Output the [X, Y] coordinate of the center of the cell containing the given text.  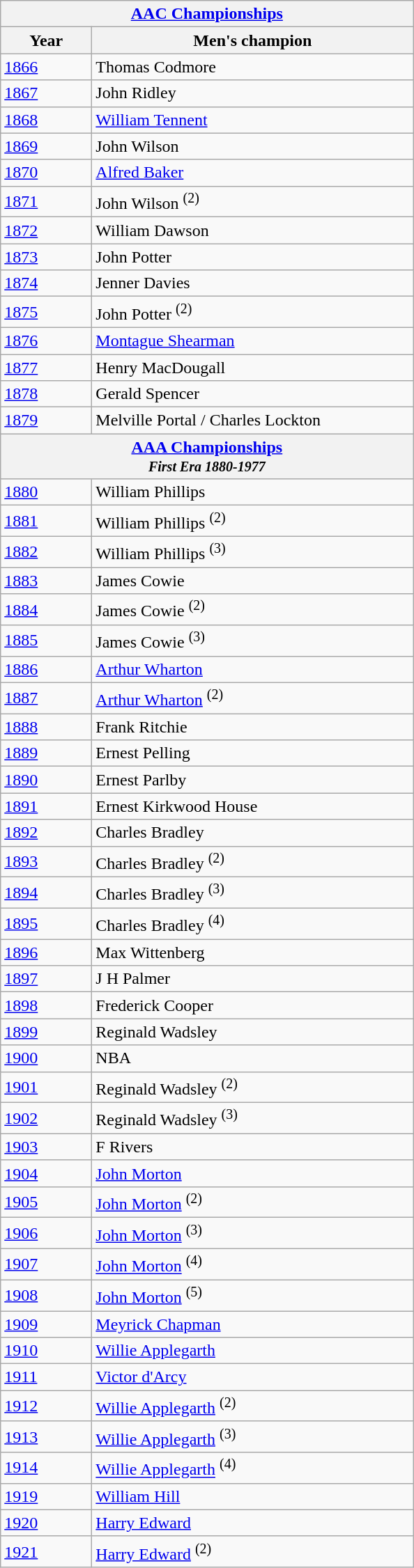
1919 [46, 1496]
1885 [46, 641]
Ernest Parlby [252, 780]
William Dawson [252, 230]
Year [46, 40]
Arthur Wharton (2) [252, 698]
Alfred Baker [252, 173]
1892 [46, 833]
F Rivers [252, 1147]
1909 [46, 1324]
William Phillips (2) [252, 521]
Jenner Davies [252, 283]
William Phillips (3) [252, 551]
1887 [46, 698]
1908 [46, 1295]
1895 [46, 923]
1900 [46, 1058]
1907 [46, 1264]
1873 [46, 257]
1906 [46, 1234]
1880 [46, 492]
1914 [46, 1468]
1893 [46, 862]
Thomas Codmore [252, 67]
Gerald Spencer [252, 394]
Reginald Wadsley [252, 1032]
John Ridley [252, 93]
Willie Applegarth (4) [252, 1468]
John Morton (2) [252, 1202]
1889 [46, 753]
AAC Championships [207, 14]
James Cowie (3) [252, 641]
1869 [46, 146]
John Wilson [252, 146]
Willie Applegarth (2) [252, 1406]
Montague Shearman [252, 340]
1896 [46, 952]
John Potter [252, 257]
John Potter (2) [252, 312]
1881 [46, 521]
John Wilson (2) [252, 202]
Henry MacDougall [252, 368]
Max Wittenberg [252, 952]
William Hill [252, 1496]
1877 [46, 368]
1874 [46, 283]
1891 [46, 806]
1913 [46, 1437]
1894 [46, 893]
J H Palmer [252, 979]
1878 [46, 394]
Reginald Wadsley (3) [252, 1118]
1903 [46, 1147]
NBA [252, 1058]
James Cowie (2) [252, 610]
1897 [46, 979]
1868 [46, 120]
John Morton (4) [252, 1264]
Willie Applegarth (3) [252, 1437]
1876 [46, 340]
1870 [46, 173]
1898 [46, 1005]
Charles Bradley (3) [252, 893]
Victor d'Arcy [252, 1377]
1886 [46, 669]
1867 [46, 93]
William Phillips [252, 492]
AAA ChampionshipsFirst Era 1880-1977 [207, 457]
1884 [46, 610]
1883 [46, 581]
1899 [46, 1032]
1911 [46, 1377]
Men's champion [252, 40]
James Cowie [252, 581]
Harry Edward (2) [252, 1551]
Frank Ritchie [252, 727]
Willie Applegarth [252, 1351]
John Morton [252, 1173]
1904 [46, 1173]
Frederick Cooper [252, 1005]
Ernest Pelling [252, 753]
Melville Portal / Charles Lockton [252, 421]
John Morton (3) [252, 1234]
1910 [46, 1351]
1866 [46, 67]
1912 [46, 1406]
1882 [46, 551]
1921 [46, 1551]
John Morton (5) [252, 1295]
1875 [46, 312]
1905 [46, 1202]
Arthur Wharton [252, 669]
1871 [46, 202]
1901 [46, 1088]
Charles Bradley [252, 833]
Harry Edward [252, 1523]
Meyrick Chapman [252, 1324]
Ernest Kirkwood House [252, 806]
Charles Bradley (2) [252, 862]
1890 [46, 780]
1920 [46, 1523]
Reginald Wadsley (2) [252, 1088]
1879 [46, 421]
1872 [46, 230]
William Tennent [252, 120]
1888 [46, 727]
Charles Bradley (4) [252, 923]
1902 [46, 1118]
